Return (X, Y) of the center of cell containing provided text 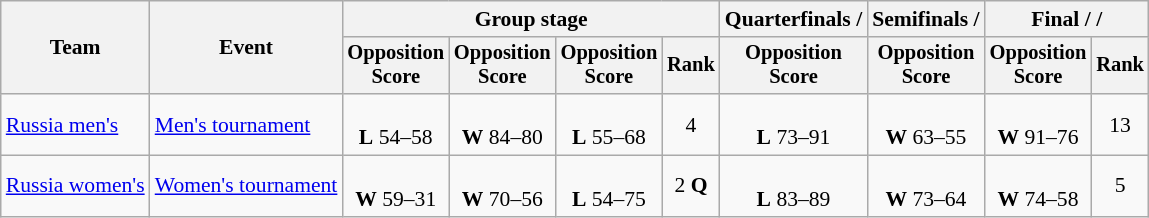
Event (246, 48)
Group stage (530, 19)
L 73–91 (794, 124)
13 (1120, 124)
2 Q (691, 186)
Men's tournament (246, 124)
W 63–55 (926, 124)
W 84–80 (502, 124)
L 54–75 (610, 186)
4 (691, 124)
Quarterfinals / (794, 19)
L 55–68 (610, 124)
Women's tournament (246, 186)
Semifinals / (926, 19)
Russia women's (76, 186)
W 59–31 (396, 186)
W 70–56 (502, 186)
W 91–76 (1038, 124)
L 54–58 (396, 124)
Final / / (1067, 19)
Team (76, 48)
W 73–64 (926, 186)
L 83–89 (794, 186)
5 (1120, 186)
W 74–58 (1038, 186)
Russia men's (76, 124)
